Scan for the cell matching the given text and deliver its (x, y) coordinate at center. 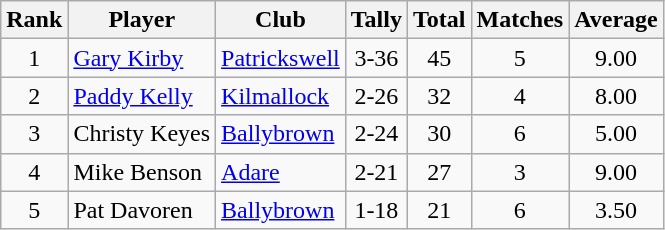
Rank (34, 20)
5.00 (616, 134)
30 (439, 134)
8.00 (616, 96)
21 (439, 210)
1-18 (376, 210)
Gary Kirby (142, 58)
Kilmallock (281, 96)
Tally (376, 20)
Patrickswell (281, 58)
45 (439, 58)
Matches (520, 20)
2 (34, 96)
2-21 (376, 172)
Average (616, 20)
3.50 (616, 210)
Adare (281, 172)
Player (142, 20)
3-36 (376, 58)
Paddy Kelly (142, 96)
27 (439, 172)
Club (281, 20)
Pat Davoren (142, 210)
Total (439, 20)
Mike Benson (142, 172)
2-26 (376, 96)
Christy Keyes (142, 134)
1 (34, 58)
2-24 (376, 134)
32 (439, 96)
